From the cell containing the given text, extract its center point as (x, y) coordinate. 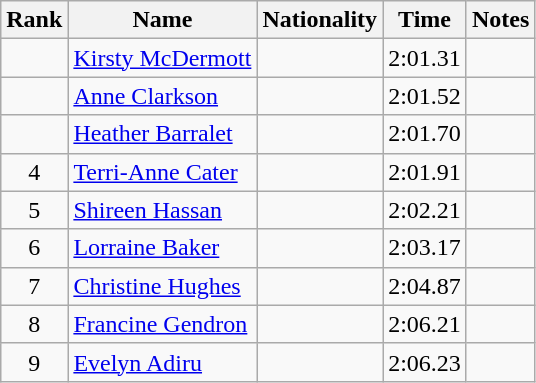
2:06.23 (425, 362)
Rank (34, 20)
4 (34, 172)
2:01.70 (425, 134)
9 (34, 362)
Kirsty McDermott (162, 58)
Lorraine Baker (162, 248)
2:01.91 (425, 172)
2:02.21 (425, 210)
Notes (500, 20)
7 (34, 286)
Nationality (320, 20)
2:03.17 (425, 248)
Evelyn Adiru (162, 362)
6 (34, 248)
8 (34, 324)
Anne Clarkson (162, 96)
Terri-Anne Cater (162, 172)
2:01.31 (425, 58)
2:01.52 (425, 96)
2:06.21 (425, 324)
Francine Gendron (162, 324)
5 (34, 210)
Name (162, 20)
Christine Hughes (162, 286)
Time (425, 20)
Shireen Hassan (162, 210)
Heather Barralet (162, 134)
2:04.87 (425, 286)
